Detect which cell encompasses the target text, then output its [X, Y] center coordinate. 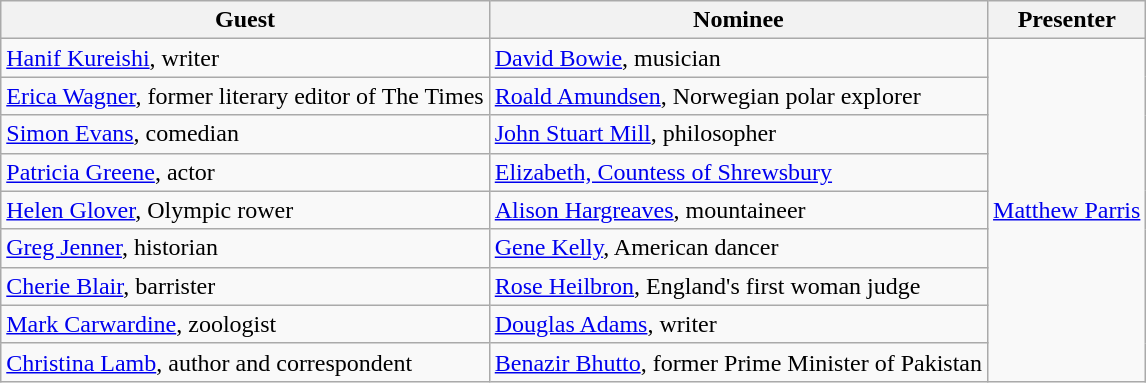
Gene Kelly, American dancer [738, 248]
Guest [245, 20]
Helen Glover, Olympic rower [245, 210]
Matthew Parris [1067, 210]
Patricia Greene, actor [245, 172]
David Bowie, musician [738, 58]
Benazir Bhutto, former Prime Minister of Pakistan [738, 362]
Cherie Blair, barrister [245, 286]
Rose Heilbron, England's first woman judge [738, 286]
John Stuart Mill, philosopher [738, 134]
Hanif Kureishi, writer [245, 58]
Greg Jenner, historian [245, 248]
Alison Hargreaves, mountaineer [738, 210]
Nominee [738, 20]
Elizabeth, Countess of Shrewsbury [738, 172]
Mark Carwardine, zoologist [245, 324]
Presenter [1067, 20]
Christina Lamb, author and correspondent [245, 362]
Simon Evans, comedian [245, 134]
Douglas Adams, writer [738, 324]
Erica Wagner, former literary editor of The Times [245, 96]
Roald Amundsen, Norwegian polar explorer [738, 96]
